Provide the (X, Y) coordinate of the cell's center where the given text is located.  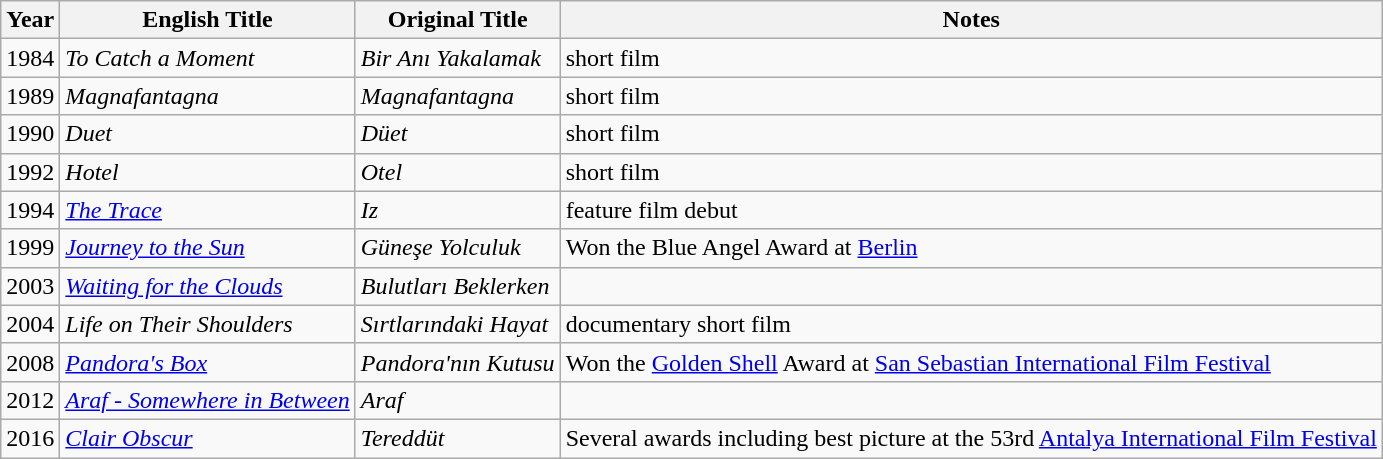
Pandora'nın Kutusu (458, 362)
Notes (971, 20)
Bir Anı Yakalamak (458, 58)
Pandora's Box (208, 362)
Güneşe Yolculuk (458, 248)
Sırtlarındaki Hayat (458, 324)
1994 (30, 210)
Waiting for the Clouds (208, 286)
Won the Blue Angel Award at Berlin (971, 248)
1992 (30, 172)
Original Title (458, 20)
Otel (458, 172)
To Catch a Moment (208, 58)
2012 (30, 400)
Duet (208, 134)
2004 (30, 324)
Clair Obscur (208, 438)
Iz (458, 210)
Life on Their Shoulders (208, 324)
1984 (30, 58)
2003 (30, 286)
documentary short film (971, 324)
Araf - Somewhere in Between (208, 400)
The Trace (208, 210)
Tereddüt (458, 438)
Journey to the Sun (208, 248)
1989 (30, 96)
Won the Golden Shell Award at San Sebastian International Film Festival (971, 362)
Düet (458, 134)
1990 (30, 134)
feature film debut (971, 210)
English Title (208, 20)
2008 (30, 362)
2016 (30, 438)
1999 (30, 248)
Hotel (208, 172)
Araf (458, 400)
Several awards including best picture at the 53rd Antalya International Film Festival (971, 438)
Year (30, 20)
Bulutları Beklerken (458, 286)
